Search for the cell housing the specified text and yield its (x, y) center coordinate. 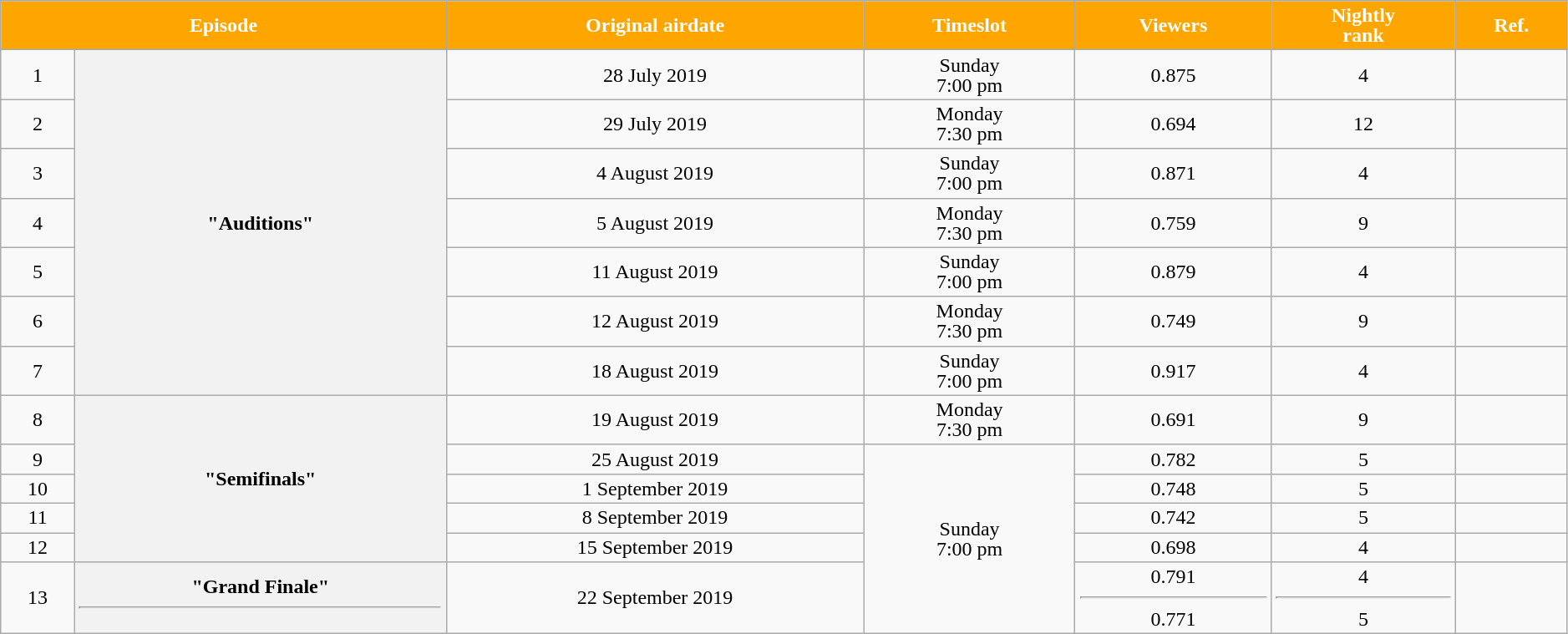
29 July 2019 (655, 124)
0.691 (1173, 419)
0.748 (1173, 488)
Nightlyrank (1363, 25)
Episode (224, 25)
12 August 2019 (655, 321)
Original airdate (655, 25)
19 August 2019 (655, 419)
5 August 2019 (655, 222)
0.742 (1173, 518)
3 (38, 174)
22 September 2019 (655, 598)
Ref. (1511, 25)
"Grand Finale" (261, 598)
"Auditions" (261, 222)
0.698 (1173, 548)
8 (38, 419)
28 July 2019 (655, 75)
0.749 (1173, 321)
4 August 2019 (655, 174)
10 (38, 488)
45 (1363, 598)
0.782 (1173, 459)
15 September 2019 (655, 548)
0.759 (1173, 222)
0.694 (1173, 124)
18 August 2019 (655, 371)
11 August 2019 (655, 272)
25 August 2019 (655, 459)
Viewers (1173, 25)
2 (38, 124)
0.917 (1173, 371)
0.875 (1173, 75)
1 September 2019 (655, 488)
6 (38, 321)
1 (38, 75)
0.879 (1173, 272)
"Semifinals" (261, 478)
0.7910.771 (1173, 598)
Timeslot (969, 25)
13 (38, 598)
11 (38, 518)
8 September 2019 (655, 518)
0.871 (1173, 174)
7 (38, 371)
